Output the [x, y] coordinate of the center of the cell containing the given text.  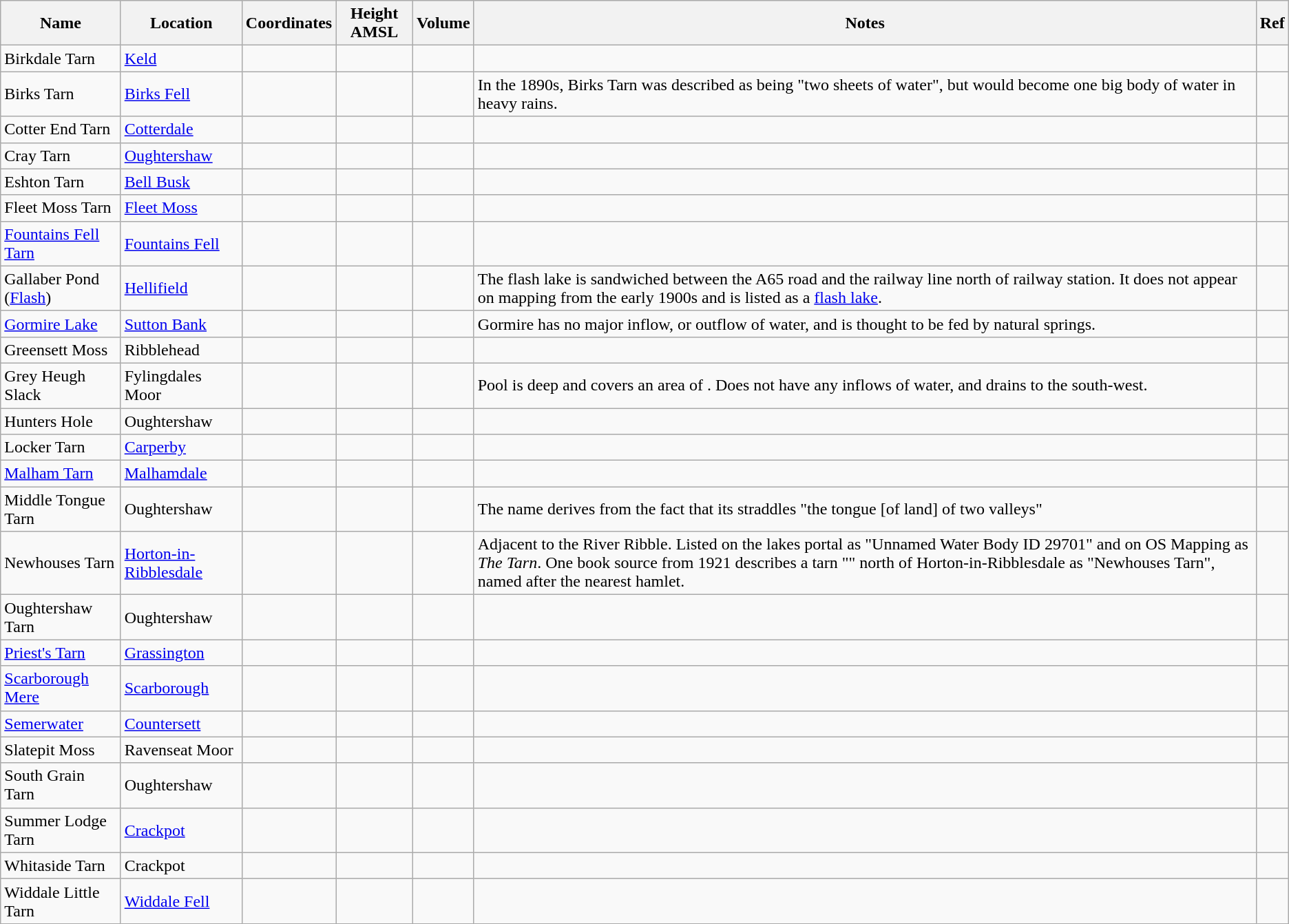
Location [181, 23]
Cray Tarn [61, 156]
Gormire has no major inflow, or outflow of water, and is thought to be fed by natural springs. [865, 324]
Hunters Hole [61, 421]
Widdale Little Tarn [61, 901]
Slatepit Moss [61, 750]
Widdale Fell [181, 901]
Oughtershaw Tarn [61, 617]
Birks Tarn [61, 94]
Fylingdales Moor [181, 386]
Gallaber Pond (Flash) [61, 288]
Fountains Fell [181, 244]
Malham Tarn [61, 474]
Scarborough [181, 689]
Whitaside Tarn [61, 865]
Gormire Lake [61, 324]
Eshton Tarn [61, 182]
The name derives from the fact that its straddles "the tongue [of land] of two valleys" [865, 510]
Coordinates [289, 23]
Ravenseat Moor [181, 750]
Newhouses Tarn [61, 563]
Keld [181, 59]
Ref [1272, 23]
Cotter End Tarn [61, 129]
Fleet Moss [181, 208]
In the 1890s, Birks Tarn was described as being "two sheets of water", but would become one big body of water in heavy rains. [865, 94]
Scarborough Mere [61, 689]
Greensett Moss [61, 350]
Height AMSL [375, 23]
South Grain Tarn [61, 785]
Malhamdale [181, 474]
Locker Tarn [61, 448]
Pool is deep and covers an area of . Does not have any inflows of water, and drains to the south-west. [865, 386]
Fleet Moss Tarn [61, 208]
Birkdale Tarn [61, 59]
Bell Busk [181, 182]
Birks Fell [181, 94]
Notes [865, 23]
Volume [443, 23]
Cotterdale [181, 129]
Middle Tongue Tarn [61, 510]
Sutton Bank [181, 324]
Ribblehead [181, 350]
Carperby [181, 448]
Horton-in-Ribblesdale [181, 563]
Hellifield [181, 288]
Grey Heugh Slack [61, 386]
Name [61, 23]
Summer Lodge Tarn [61, 830]
Fountains Fell Tarn [61, 244]
Countersett [181, 724]
Priest's Tarn [61, 653]
Grassington [181, 653]
Semerwater [61, 724]
